Find where the given text appears and provide that cell's center as (X, Y) coordinate. 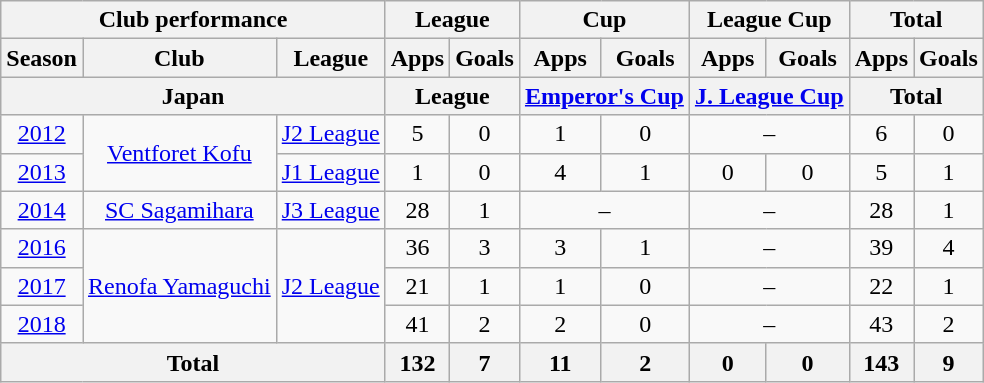
J3 League (330, 210)
132 (417, 362)
36 (417, 248)
Club performance (193, 20)
39 (881, 248)
22 (881, 286)
9 (949, 362)
143 (881, 362)
2013 (42, 172)
43 (881, 324)
Cup (604, 20)
2018 (42, 324)
11 (560, 362)
League Cup (769, 20)
J. League Cup (769, 96)
Emperor's Cup (604, 96)
2017 (42, 286)
41 (417, 324)
Club (179, 58)
SC Sagamihara (179, 210)
Japan (193, 96)
Season (42, 58)
Renofa Yamaguchi (179, 286)
Ventforet Kofu (179, 153)
2016 (42, 248)
J1 League (330, 172)
2014 (42, 210)
6 (881, 134)
7 (485, 362)
2012 (42, 134)
21 (417, 286)
